Locate the cell with the specified text and output its (X, Y) center coordinate. 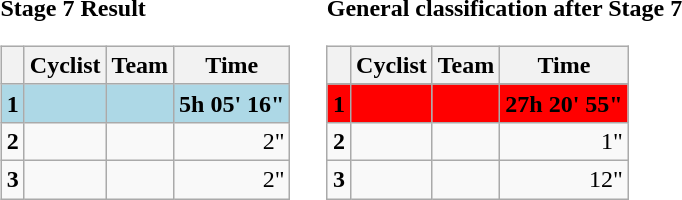
27h 20' 55" (564, 103)
12" (564, 179)
5h 05' 16" (232, 103)
1" (564, 141)
